Identify which cell holds the provided text, then report its [X, Y] central coordinate. 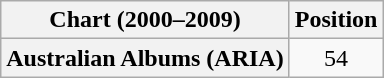
54 [336, 58]
Chart (2000–2009) [145, 20]
Position [336, 20]
Australian Albums (ARIA) [145, 58]
